Pinpoint the cell where the given text exists, returning its (x, y) midpoint coordinate. 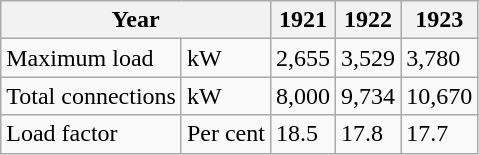
Total connections (92, 96)
Year (136, 20)
17.7 (440, 134)
8,000 (302, 96)
3,780 (440, 58)
18.5 (302, 134)
Per cent (226, 134)
1921 (302, 20)
1922 (368, 20)
Maximum load (92, 58)
17.8 (368, 134)
3,529 (368, 58)
1923 (440, 20)
Load factor (92, 134)
2,655 (302, 58)
9,734 (368, 96)
10,670 (440, 96)
